From the cell containing the given text, extract its center point as [x, y] coordinate. 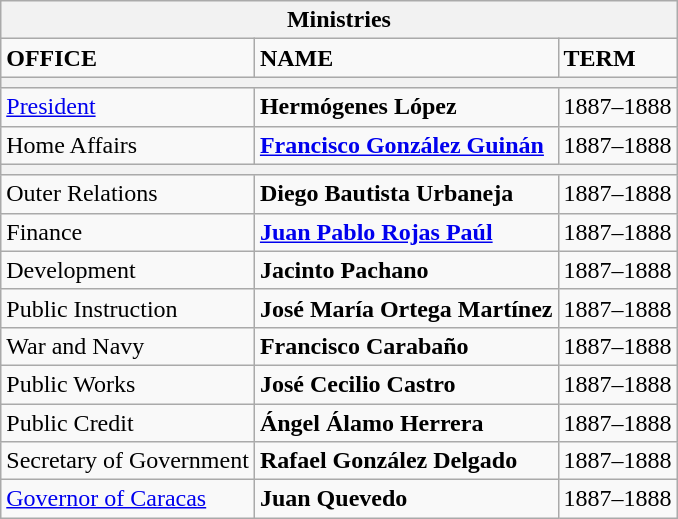
OFFICE [128, 58]
Francisco González Guinán [406, 145]
Francisco Carabaño [406, 346]
José María Ortega Martínez [406, 308]
Juan Quevedo [406, 499]
Ángel Álamo Herrera [406, 423]
Ministries [339, 20]
Diego Bautista Urbaneja [406, 194]
President [128, 107]
Hermógenes López [406, 107]
Governor of Caracas [128, 499]
Development [128, 270]
War and Navy [128, 346]
Finance [128, 232]
Home Affairs [128, 145]
Juan Pablo Rojas Paúl [406, 232]
Outer Relations [128, 194]
Rafael González Delgado [406, 461]
Jacinto Pachano [406, 270]
TERM [618, 58]
NAME [406, 58]
Public Instruction [128, 308]
José Cecilio Castro [406, 384]
Secretary of Government [128, 461]
Public Works [128, 384]
Public Credit [128, 423]
